Scan for the cell matching the given text and deliver its [X, Y] coordinate at center. 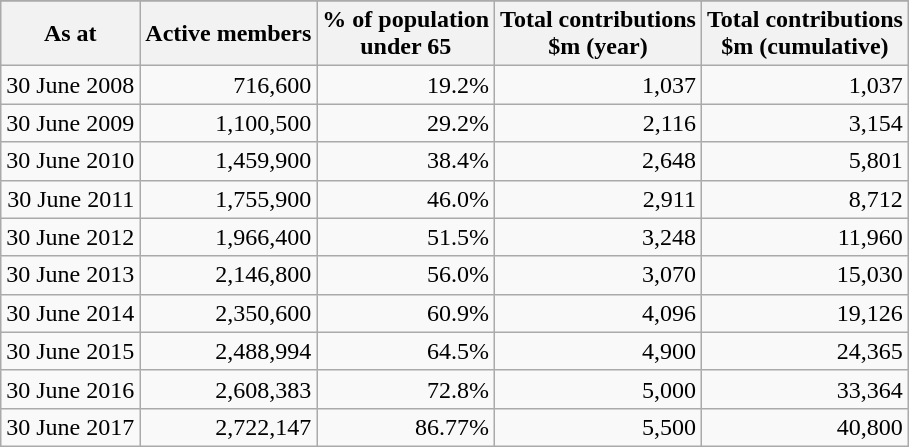
5,801 [804, 161]
2,648 [598, 161]
15,030 [804, 275]
1,966,400 [228, 237]
38.4% [406, 161]
1,100,500 [228, 123]
30 June 2012 [70, 237]
2,911 [598, 199]
30 June 2013 [70, 275]
1,755,900 [228, 199]
3,154 [804, 123]
30 June 2011 [70, 199]
30 June 2009 [70, 123]
30 June 2014 [70, 313]
30 June 2008 [70, 85]
8,712 [804, 199]
40,800 [804, 427]
1,459,900 [228, 161]
Active members [228, 34]
Total contributions$m (cumulative) [804, 34]
2,488,994 [228, 351]
Total contributions$m (year) [598, 34]
46.0% [406, 199]
56.0% [406, 275]
24,365 [804, 351]
11,960 [804, 237]
33,364 [804, 389]
19.2% [406, 85]
4,096 [598, 313]
5,000 [598, 389]
4,900 [598, 351]
2,146,800 [228, 275]
716,600 [228, 85]
51.5% [406, 237]
60.9% [406, 313]
% of populationunder 65 [406, 34]
30 June 2016 [70, 389]
5,500 [598, 427]
30 June 2010 [70, 161]
64.5% [406, 351]
2,350,600 [228, 313]
2,608,383 [228, 389]
As at [70, 34]
2,722,147 [228, 427]
30 June 2015 [70, 351]
29.2% [406, 123]
19,126 [804, 313]
3,070 [598, 275]
3,248 [598, 237]
86.77% [406, 427]
30 June 2017 [70, 427]
72.8% [406, 389]
2,116 [598, 123]
